Provide the (x, y) coordinate of the cell's center where the given text is located.  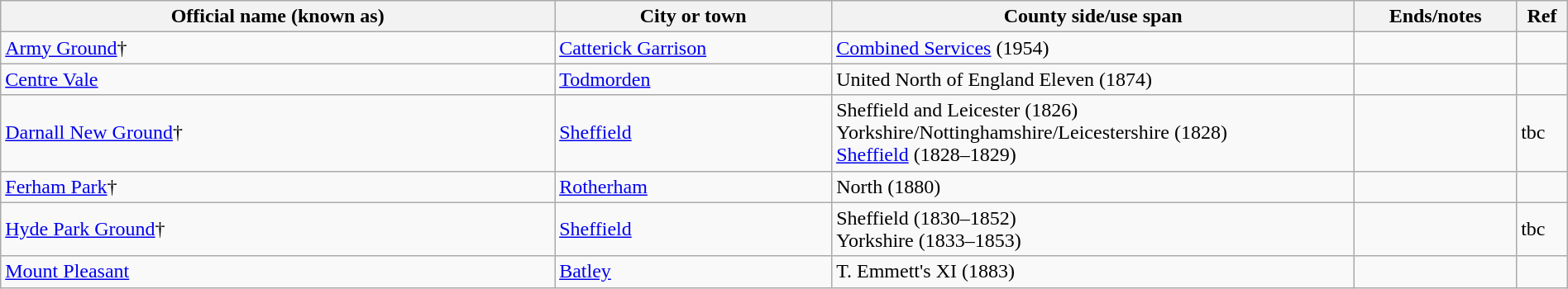
North (1880) (1093, 187)
County side/use span (1093, 17)
Official name (known as) (278, 17)
T. Emmett's XI (1883) (1093, 272)
Mount Pleasant (278, 272)
Batley (693, 272)
Sheffield (1830–1852)Yorkshire (1833–1853) (1093, 230)
Ends/notes (1436, 17)
City or town (693, 17)
Sheffield and Leicester (1826)Yorkshire/Nottinghamshire/Leicestershire (1828)Sheffield (1828–1829) (1093, 133)
Ferham Park† (278, 187)
Centre Vale (278, 79)
Combined Services (1954) (1093, 48)
Todmorden (693, 79)
Rotherham (693, 187)
Catterick Garrison (693, 48)
Darnall New Ground† (278, 133)
Ref (1542, 17)
United North of England Eleven (1874) (1093, 79)
Hyde Park Ground† (278, 230)
Army Ground† (278, 48)
